From the cell containing the given text, extract its center point as [x, y] coordinate. 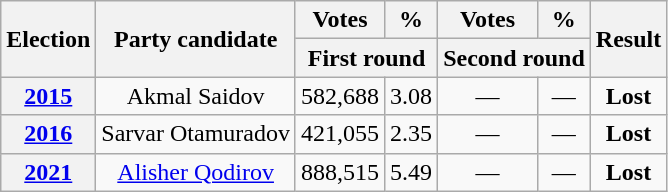
Second round [514, 58]
Akmal Saidov [196, 96]
5.49 [412, 172]
421,055 [340, 134]
2021 [48, 172]
888,515 [340, 172]
2.35 [412, 134]
3.08 [412, 96]
Election [48, 39]
Result [628, 39]
2016 [48, 134]
First round [366, 58]
Party candidate [196, 39]
582,688 [340, 96]
2015 [48, 96]
Alisher Qodirov [196, 172]
Sarvar Otamuradov [196, 134]
